Output the (x, y) coordinate of the center of the cell containing the given text.  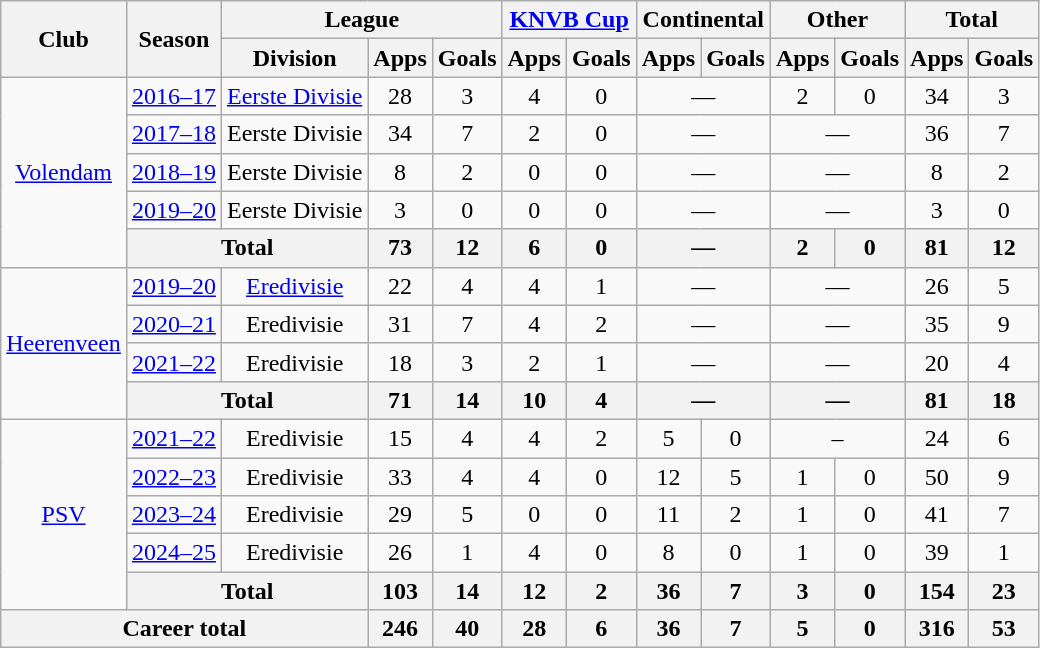
71 (400, 400)
2023–24 (174, 515)
2017–18 (174, 134)
Other (837, 20)
Club (64, 39)
39 (937, 553)
2024–25 (174, 553)
154 (937, 591)
316 (937, 629)
KNVB Cup (569, 20)
Season (174, 39)
24 (937, 438)
2022–23 (174, 477)
2016–17 (174, 96)
73 (400, 248)
22 (400, 286)
35 (937, 324)
Division (294, 58)
Heerenveen (64, 343)
246 (400, 629)
23 (1004, 591)
15 (400, 438)
103 (400, 591)
11 (668, 515)
Volendam (64, 172)
33 (400, 477)
40 (467, 629)
2018–19 (174, 172)
53 (1004, 629)
29 (400, 515)
2020–21 (174, 324)
10 (534, 400)
41 (937, 515)
Continental (703, 20)
PSV (64, 514)
– (837, 438)
20 (937, 362)
31 (400, 324)
Career total (184, 629)
League (362, 20)
50 (937, 477)
